Return the [X, Y] coordinate for the center point of the cell that contains the specified text.  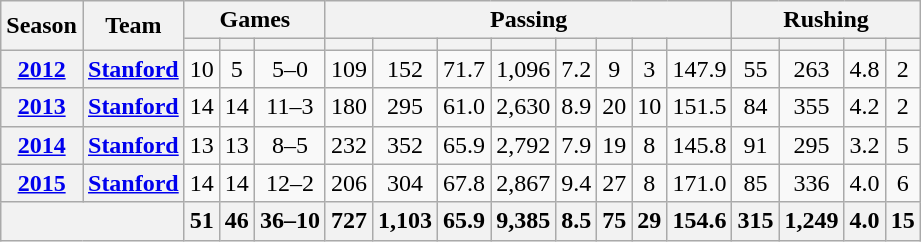
91 [756, 145]
Team [133, 26]
29 [650, 221]
Rushing [826, 20]
55 [756, 69]
85 [756, 183]
11–3 [290, 107]
151.5 [700, 107]
Games [254, 20]
304 [404, 183]
20 [614, 107]
12–2 [290, 183]
46 [236, 221]
147.9 [700, 69]
2,867 [524, 183]
6 [902, 183]
36–10 [290, 221]
2013 [42, 107]
7.2 [576, 69]
2,792 [524, 145]
206 [348, 183]
8.9 [576, 107]
61.0 [464, 107]
232 [348, 145]
5–0 [290, 69]
3.2 [864, 145]
2014 [42, 145]
336 [812, 183]
75 [614, 221]
84 [756, 107]
7.9 [576, 145]
1,103 [404, 221]
2,630 [524, 107]
71.7 [464, 69]
Season [42, 26]
15 [902, 221]
4.2 [864, 107]
27 [614, 183]
2012 [42, 69]
19 [614, 145]
263 [812, 69]
9.4 [576, 183]
727 [348, 221]
180 [348, 107]
9,385 [524, 221]
145.8 [700, 145]
3 [650, 69]
51 [202, 221]
4.8 [864, 69]
355 [812, 107]
67.8 [464, 183]
171.0 [700, 183]
154.6 [700, 221]
9 [614, 69]
152 [404, 69]
8.5 [576, 221]
1,096 [524, 69]
1,249 [812, 221]
315 [756, 221]
109 [348, 69]
352 [404, 145]
Passing [528, 20]
2015 [42, 183]
8–5 [290, 145]
